Extract the [X, Y] coordinate from the center of the cell holding the provided text.  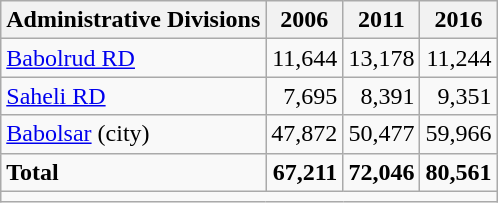
13,178 [382, 58]
Saheli RD [134, 96]
Babolsar (city) [134, 134]
47,872 [304, 134]
2011 [382, 20]
9,351 [458, 96]
67,211 [304, 172]
7,695 [304, 96]
Total [134, 172]
11,244 [458, 58]
8,391 [382, 96]
11,644 [304, 58]
2006 [304, 20]
59,966 [458, 134]
2016 [458, 20]
Administrative Divisions [134, 20]
Babolrud RD [134, 58]
80,561 [458, 172]
72,046 [382, 172]
50,477 [382, 134]
